Pinpoint the cell where the given text exists, returning its [X, Y] midpoint coordinate. 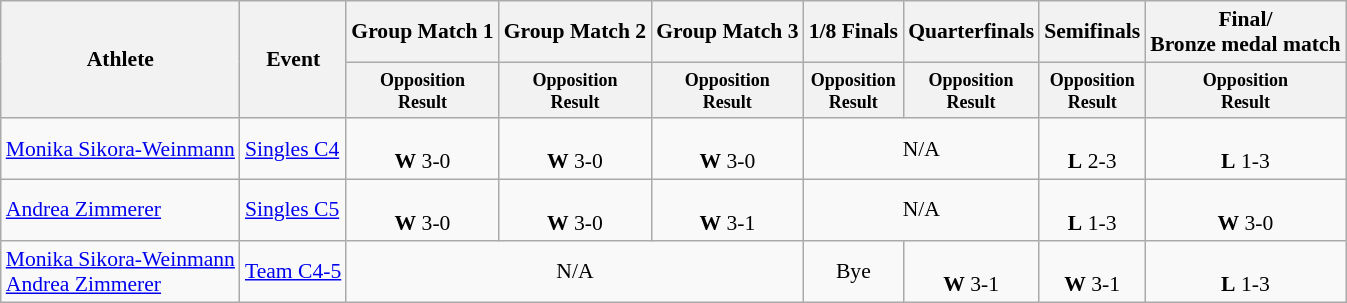
Group Match 2 [575, 32]
Monika Sikora-Weinmann [120, 150]
Group Match 3 [727, 32]
Andrea Zimmerer [120, 210]
Singles C4 [293, 150]
Team C4-5 [293, 272]
L 2-3 [1092, 150]
Group Match 1 [422, 32]
Bye [854, 272]
Final/Bronze medal match [1245, 32]
Singles C5 [293, 210]
Athlete [120, 60]
Event [293, 60]
Quarterfinals [971, 32]
Semifinals [1092, 32]
Monika Sikora-WeinmannAndrea Zimmerer [120, 272]
1/8 Finals [854, 32]
